Search for the cell housing the specified text and yield its (X, Y) center coordinate. 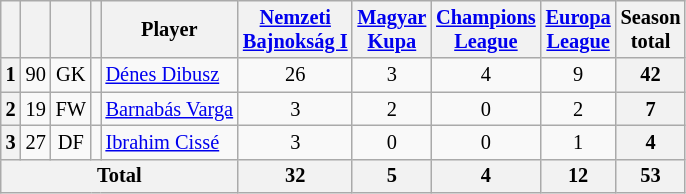
NemzetiBajnokság I (295, 29)
32 (295, 176)
EuropaLeague (578, 29)
7 (651, 109)
DF (71, 142)
Barnabás Varga (170, 109)
ChampionsLeague (486, 29)
26 (295, 75)
19 (36, 109)
9 (578, 75)
12 (578, 176)
27 (36, 142)
Seasontotal (651, 29)
90 (36, 75)
Player (170, 29)
GK (71, 75)
Total (120, 176)
53 (651, 176)
42 (651, 75)
Ibrahim Cissé (170, 142)
5 (392, 176)
Dénes Dibusz (170, 75)
MagyarKupa (392, 29)
FW (71, 109)
